Extract the [x, y] coordinate from the center of the cell holding the provided text.  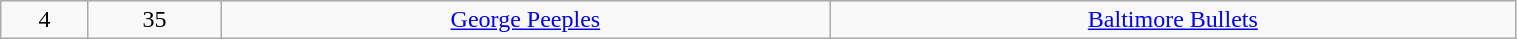
4 [44, 20]
Baltimore Bullets [1173, 20]
35 [154, 20]
George Peeples [526, 20]
